Detect which cell encompasses the target text, then output its [X, Y] center coordinate. 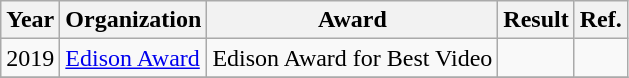
Edison Award [134, 58]
2019 [30, 58]
Year [30, 20]
Organization [134, 20]
Ref. [600, 20]
Edison Award for Best Video [352, 58]
Award [352, 20]
Result [536, 20]
